Search for the cell housing the specified text and yield its (X, Y) center coordinate. 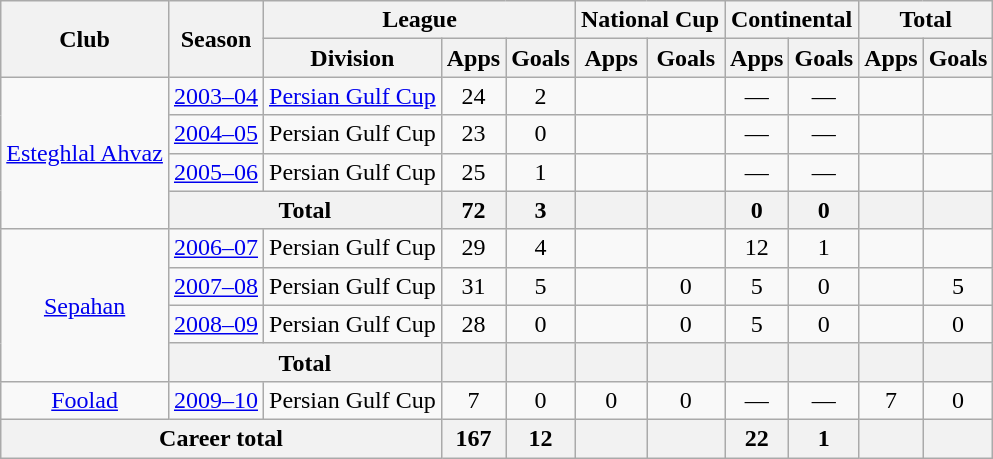
28 (473, 324)
22 (757, 438)
72 (473, 210)
Foolad (85, 400)
2004–05 (216, 134)
2006–07 (216, 248)
25 (473, 172)
2009–10 (216, 400)
167 (473, 438)
Sepahan (85, 305)
2 (541, 96)
24 (473, 96)
29 (473, 248)
3 (541, 210)
Career total (221, 438)
2003–04 (216, 96)
Division (353, 58)
Club (85, 39)
National Cup (650, 20)
31 (473, 286)
Continental (792, 20)
League (420, 20)
Esteghlal Ahvaz (85, 153)
2008–09 (216, 324)
2007–08 (216, 286)
2005–06 (216, 172)
Season (216, 39)
4 (541, 248)
23 (473, 134)
